Capture the cell that displays the provided text and extract its [x, y] central coordinate. 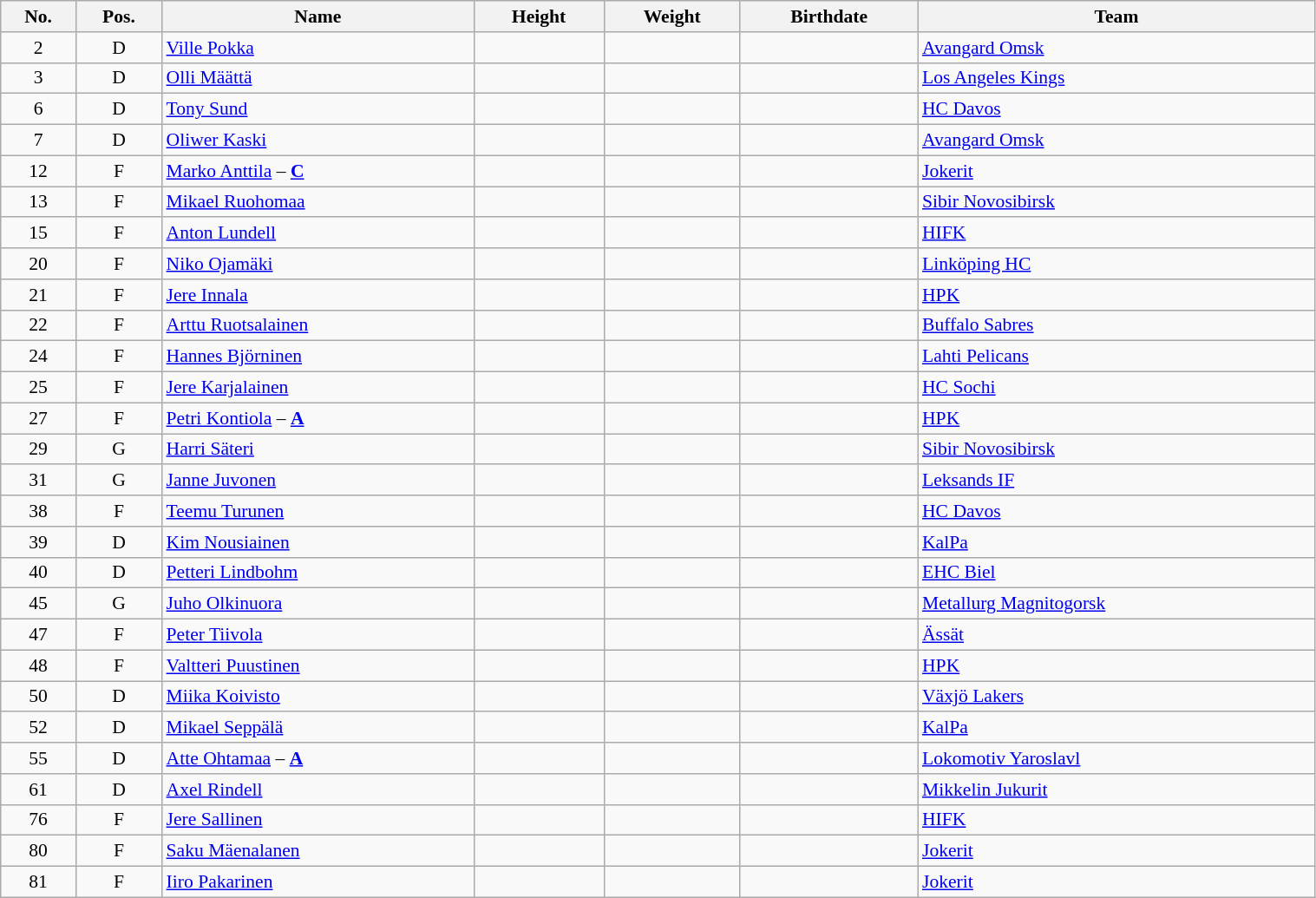
15 [38, 233]
Saku Mäenalanen [318, 851]
Hannes Björninen [318, 357]
2 [38, 48]
Arttu Ruotsalainen [318, 325]
Name [318, 16]
27 [38, 418]
Jere Karjalainen [318, 388]
Juho Olkinuora [318, 604]
29 [38, 449]
20 [38, 264]
13 [38, 202]
Oliwer Kaski [318, 141]
Team [1116, 16]
61 [38, 790]
Jere Sallinen [318, 820]
31 [38, 481]
EHC Biel [1116, 573]
Anton Lundell [318, 233]
Teemu Turunen [318, 511]
12 [38, 171]
22 [38, 325]
Leksands IF [1116, 481]
38 [38, 511]
Weight [671, 16]
50 [38, 697]
Iiro Pakarinen [318, 882]
24 [38, 357]
Lahti Pelicans [1116, 357]
HC Sochi [1116, 388]
21 [38, 295]
Ässät [1116, 635]
Tony Sund [318, 109]
6 [38, 109]
Miika Koivisto [318, 697]
Lokomotiv Yaroslavl [1116, 758]
Los Angeles Kings [1116, 78]
47 [38, 635]
40 [38, 573]
Mikael Seppälä [318, 728]
Mikkelin Jukurit [1116, 790]
48 [38, 665]
45 [38, 604]
39 [38, 542]
25 [38, 388]
Marko Anttila – C [318, 171]
Pos. [118, 16]
Peter Tiivola [318, 635]
76 [38, 820]
Petri Kontiola – A [318, 418]
Atte Ohtamaa – A [318, 758]
Växjö Lakers [1116, 697]
Valtteri Puustinen [318, 665]
Mikael Ruohomaa [318, 202]
3 [38, 78]
7 [38, 141]
Jere Innala [318, 295]
Buffalo Sabres [1116, 325]
81 [38, 882]
Olli Määttä [318, 78]
80 [38, 851]
Kim Nousiainen [318, 542]
Height [539, 16]
Niko Ojamäki [318, 264]
No. [38, 16]
Birthdate [829, 16]
Axel Rindell [318, 790]
55 [38, 758]
Petteri Lindbohm [318, 573]
Ville Pokka [318, 48]
Janne Juvonen [318, 481]
52 [38, 728]
Metallurg Magnitogorsk [1116, 604]
Linköping HC [1116, 264]
Harri Säteri [318, 449]
